Extract the [x, y] coordinate from the center of the cell holding the provided text.  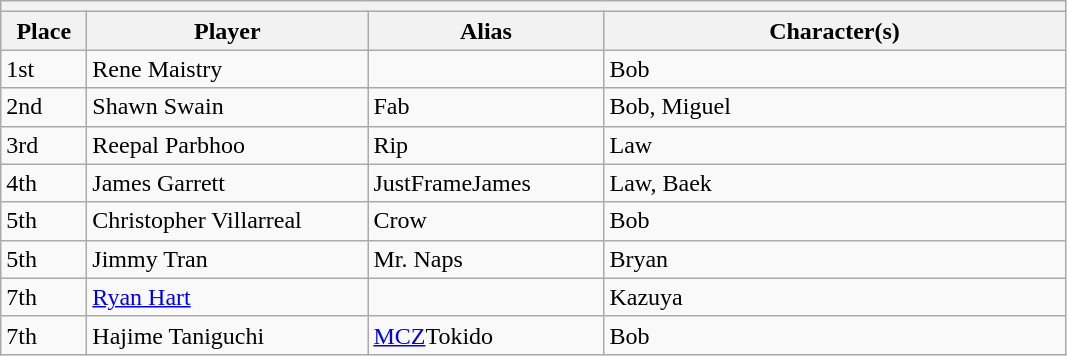
Reepal Parbhoo [228, 145]
Shawn Swain [228, 107]
Bryan [834, 259]
Alias [486, 31]
Law, Baek [834, 183]
Hajime Taniguchi [228, 335]
Place [44, 31]
Crow [486, 221]
MCZTokido [486, 335]
Law [834, 145]
Mr. Naps [486, 259]
Jimmy Tran [228, 259]
Rip [486, 145]
Character(s) [834, 31]
Rene Maistry [228, 69]
James Garrett [228, 183]
JustFrameJames [486, 183]
3rd [44, 145]
Player [228, 31]
4th [44, 183]
Christopher Villarreal [228, 221]
Fab [486, 107]
Kazuya [834, 297]
Bob, Miguel [834, 107]
2nd [44, 107]
1st [44, 69]
Ryan Hart [228, 297]
